Search for the cell housing the specified text and yield its [X, Y] center coordinate. 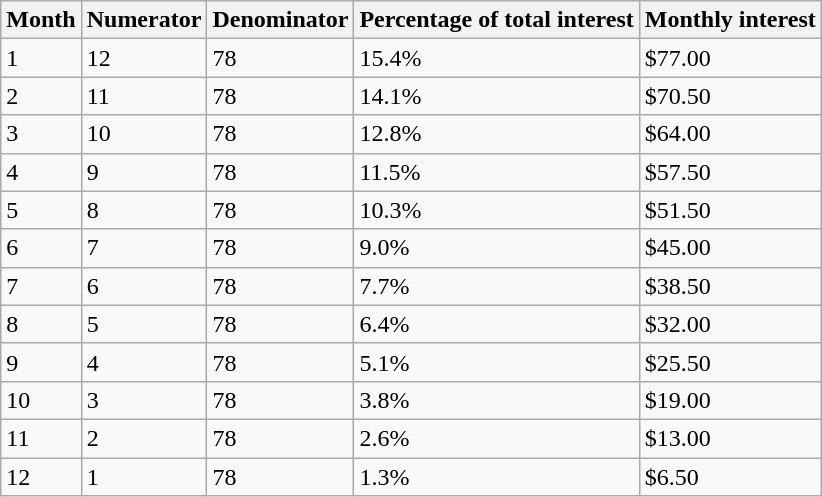
Numerator [144, 20]
Denominator [280, 20]
Percentage of total interest [496, 20]
3.8% [496, 400]
1.3% [496, 477]
Monthly interest [730, 20]
$70.50 [730, 96]
15.4% [496, 58]
6.4% [496, 324]
14.1% [496, 96]
7.7% [496, 286]
12.8% [496, 134]
$13.00 [730, 438]
$32.00 [730, 324]
$57.50 [730, 172]
$64.00 [730, 134]
$38.50 [730, 286]
5.1% [496, 362]
$77.00 [730, 58]
$25.50 [730, 362]
$51.50 [730, 210]
2.6% [496, 438]
$19.00 [730, 400]
$6.50 [730, 477]
Month [41, 20]
9.0% [496, 248]
10.3% [496, 210]
11.5% [496, 172]
$45.00 [730, 248]
